Search for the cell housing the specified text and yield its (x, y) center coordinate. 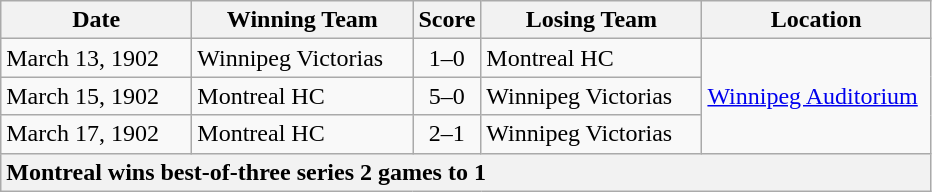
March 17, 1902 (96, 134)
1–0 (447, 58)
Winning Team (302, 20)
March 15, 1902 (96, 96)
Score (447, 20)
2–1 (447, 134)
March 13, 1902 (96, 58)
Montreal wins best-of-three series 2 games to 1 (466, 172)
5–0 (447, 96)
Losing Team (592, 20)
Date (96, 20)
Winnipeg Auditorium (816, 96)
Location (816, 20)
